From the cell containing the given text, extract its center point as [X, Y] coordinate. 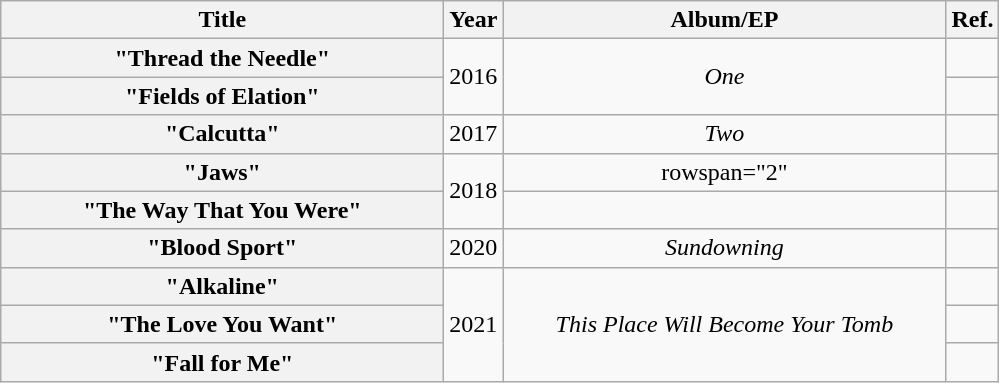
"Fall for Me" [222, 362]
Album/EP [724, 20]
"The Love You Want" [222, 324]
"Blood Sport" [222, 248]
2018 [474, 191]
2016 [474, 77]
Year [474, 20]
Two [724, 134]
"Fields of Elation" [222, 96]
"The Way That You Were" [222, 210]
Ref. [972, 20]
"Thread the Needle" [222, 58]
"Calcutta" [222, 134]
"Alkaline" [222, 286]
2017 [474, 134]
One [724, 77]
This Place Will Become Your Tomb [724, 324]
Sundowning [724, 248]
2021 [474, 324]
rowspan="2" [724, 172]
2020 [474, 248]
Title [222, 20]
"Jaws" [222, 172]
